For the text-containing cell, return its midpoint in [X, Y] coordinate format. 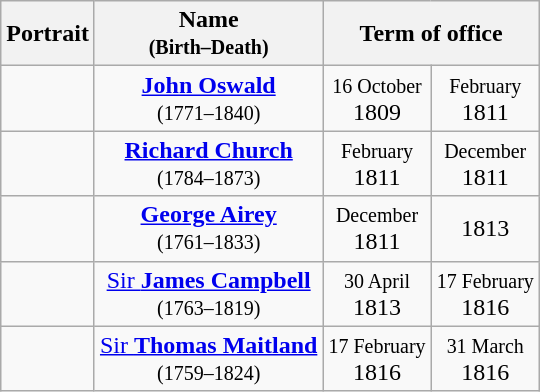
16 October1809 [377, 98]
Richard Church(1784–1873) [208, 164]
John Oswald(1771–1840) [208, 98]
Sir Thomas Maitland(1759–1824) [208, 358]
Sir James Campbell(1763–1819) [208, 294]
George Airey(1761–1833) [208, 228]
31 March1816 [485, 358]
Portrait [48, 34]
Name(Birth–Death) [208, 34]
1813 [485, 228]
30 April1813 [377, 294]
Term of office [431, 34]
